Detect which cell encompasses the target text, then output its [x, y] center coordinate. 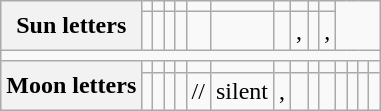
// [198, 91]
Sun letters [72, 26]
Moon letters [72, 86]
silent [242, 91]
